From the cell containing the given text, extract its center point as (X, Y) coordinate. 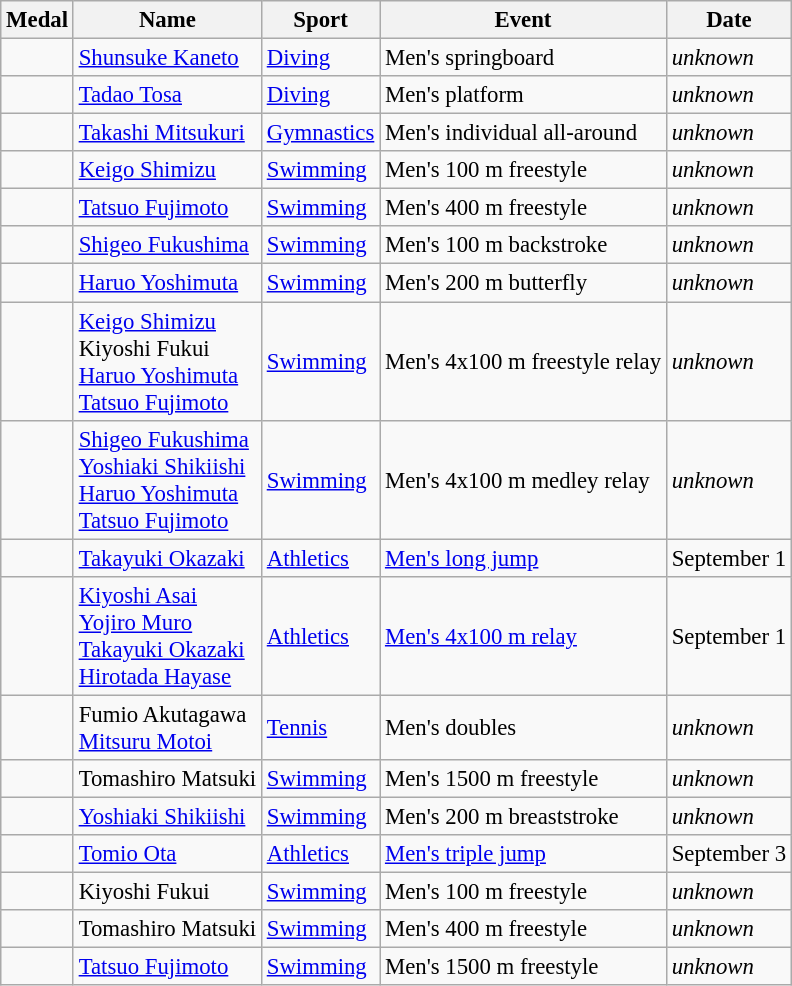
September 3 (728, 854)
Tadao Tosa (167, 95)
Fumio AkutagawaMitsuru Motoi (167, 728)
Men's long jump (524, 558)
Men's 200 m breaststroke (524, 816)
Sport (320, 20)
Men's 4x100 m medley relay (524, 480)
Takashi Mitsukuri (167, 133)
Name (167, 20)
Shigeo Fukushima (167, 245)
Men's platform (524, 95)
Gymnastics (320, 133)
Men's 200 m butterfly (524, 283)
Tomio Ota (167, 854)
Shigeo FukushimaYoshiaki ShikiishiHaruo YoshimutaTatsuo Fujimoto (167, 480)
Event (524, 20)
Kiyoshi Fukui (167, 891)
Keigo Shimizu (167, 170)
Kiyoshi AsaiYojiro MuroTakayuki OkazakiHirotada Hayase (167, 636)
Tennis (320, 728)
Men's 4x100 m relay (524, 636)
Takayuki Okazaki (167, 558)
Men's 100 m backstroke (524, 245)
Men's 4x100 m freestyle relay (524, 362)
Medal (38, 20)
Men's doubles (524, 728)
Men's springboard (524, 58)
Men's triple jump (524, 854)
Men's individual all-around (524, 133)
Haruo Yoshimuta (167, 283)
Yoshiaki Shikiishi (167, 816)
Date (728, 20)
Keigo ShimizuKiyoshi FukuiHaruo YoshimutaTatsuo Fujimoto (167, 362)
Shunsuke Kaneto (167, 58)
